Extract the (x, y) coordinate from the center of the cell holding the provided text.  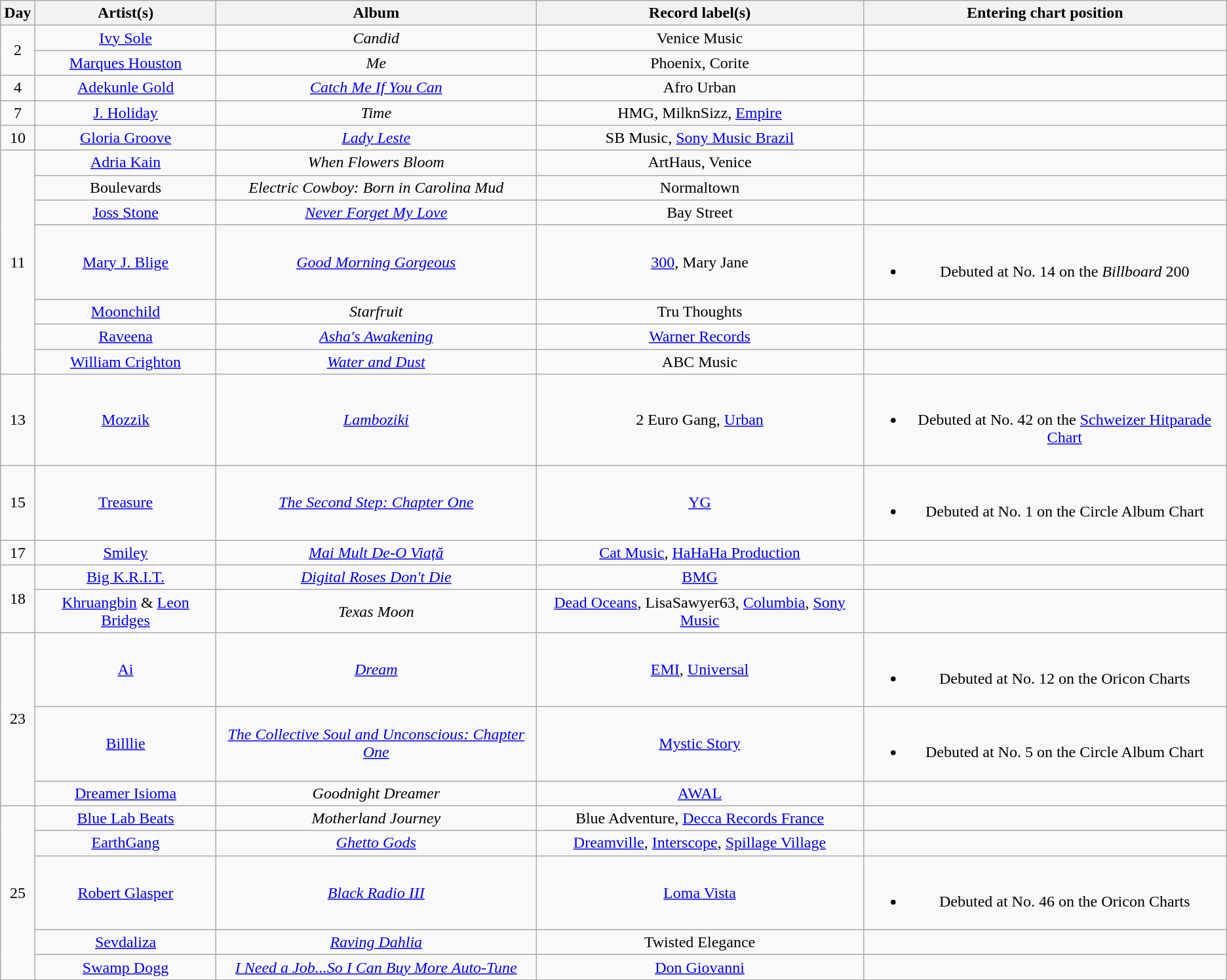
Normaltown (700, 187)
Water and Dust (376, 361)
13 (18, 420)
Texas Moon (376, 611)
Dead Oceans, LisaSawyer63, Columbia, Sony Music (700, 611)
ABC Music (700, 361)
Dream (376, 670)
17 (18, 553)
18 (18, 599)
Mystic Story (700, 743)
Phoenix, Corite (700, 63)
YG (700, 503)
When Flowers Bloom (376, 163)
2 (18, 50)
Big K.R.I.T. (126, 578)
Dreamville, Interscope, Spillage Village (700, 843)
Debuted at No. 1 on the Circle Album Chart (1045, 503)
Starfruit (376, 311)
Artist(s) (126, 13)
Cat Music, HaHaHa Production (700, 553)
Mary J. Blige (126, 262)
Mozzik (126, 420)
Adekunle Gold (126, 88)
11 (18, 262)
Good Morning Gorgeous (376, 262)
Marques Houston (126, 63)
Mai Mult De-O Viață (376, 553)
Lamboziki (376, 420)
Time (376, 113)
Sevdaliza (126, 942)
25 (18, 893)
Don Giovanni (700, 967)
HMG, MilknSizz, Empire (700, 113)
Joss Stone (126, 212)
Robert Glasper (126, 893)
Debuted at No. 5 on the Circle Album Chart (1045, 743)
Gloria Groove (126, 138)
William Crighton (126, 361)
Raveena (126, 336)
Ivy Sole (126, 38)
The Second Step: Chapter One (376, 503)
Me (376, 63)
Motherland Journey (376, 818)
Digital Roses Don't Die (376, 578)
SB Music, Sony Music Brazil (700, 138)
Bay Street (700, 212)
Debuted at No. 42 on the Schweizer Hitparade Chart (1045, 420)
AWAL (700, 793)
Venice Music (700, 38)
2 Euro Gang, Urban (700, 420)
The Collective Soul and Unconscious: Chapter One (376, 743)
300, Mary Jane (700, 262)
Loma Vista (700, 893)
15 (18, 503)
Raving Dahlia (376, 942)
BMG (700, 578)
Tru Thoughts (700, 311)
ArtHaus, Venice (700, 163)
Debuted at No. 14 on the Billboard 200 (1045, 262)
Billlie (126, 743)
Debuted at No. 46 on the Oricon Charts (1045, 893)
Blue Lab Beats (126, 818)
Day (18, 13)
Entering chart position (1045, 13)
Catch Me If You Can (376, 88)
J. Holiday (126, 113)
I Need a Job...So I Can Buy More Auto-Tune (376, 967)
10 (18, 138)
Album (376, 13)
Ai (126, 670)
4 (18, 88)
Twisted Elegance (700, 942)
Candid (376, 38)
Goodnight Dreamer (376, 793)
23 (18, 719)
EMI, Universal (700, 670)
Ghetto Gods (376, 843)
Record label(s) (700, 13)
Blue Adventure, Decca Records France (700, 818)
Warner Records (700, 336)
Afro Urban (700, 88)
Debuted at No. 12 on the Oricon Charts (1045, 670)
Khruangbin & Leon Bridges (126, 611)
7 (18, 113)
Adria Kain (126, 163)
EarthGang (126, 843)
Black Radio III (376, 893)
Never Forget My Love (376, 212)
Electric Cowboy: Born in Carolina Mud (376, 187)
Treasure (126, 503)
Moonchild (126, 311)
Swamp Dogg (126, 967)
Lady Leste (376, 138)
Smiley (126, 553)
Boulevards (126, 187)
Asha's Awakening (376, 336)
Dreamer Isioma (126, 793)
